For the text-containing cell, return its midpoint in (X, Y) coordinate format. 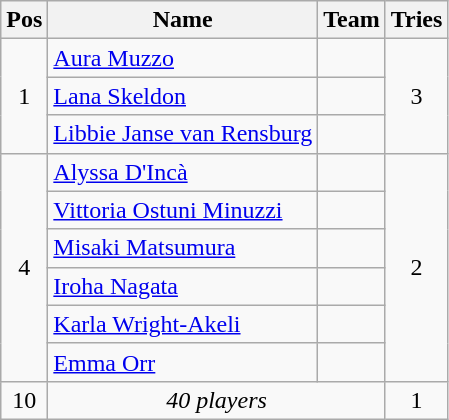
40 players (216, 400)
Iroha Nagata (183, 286)
Misaki Matsumura (183, 248)
Tries (416, 20)
Emma Orr (183, 362)
Karla Wright-Akeli (183, 324)
Lana Skeldon (183, 96)
Name (183, 20)
Pos (24, 20)
10 (24, 400)
Libbie Janse van Rensburg (183, 134)
Alyssa D'Incà (183, 172)
Team (352, 20)
Aura Muzzo (183, 58)
3 (416, 96)
Vittoria Ostuni Minuzzi (183, 210)
4 (24, 267)
2 (416, 267)
